Search for the cell housing the specified text and yield its [X, Y] center coordinate. 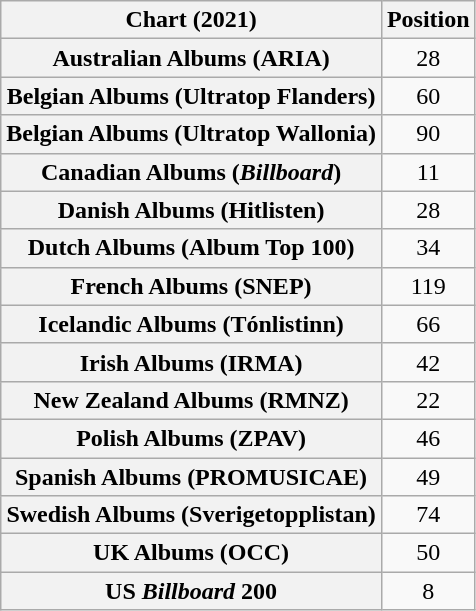
11 [428, 172]
22 [428, 400]
Irish Albums (IRMA) [192, 362]
60 [428, 96]
New Zealand Albums (RMNZ) [192, 400]
Belgian Albums (Ultratop Flanders) [192, 96]
Danish Albums (Hitlisten) [192, 210]
Belgian Albums (Ultratop Wallonia) [192, 134]
French Albums (SNEP) [192, 286]
90 [428, 134]
119 [428, 286]
Icelandic Albums (Tónlistinn) [192, 324]
Chart (2021) [192, 20]
UK Albums (OCC) [192, 553]
66 [428, 324]
49 [428, 477]
34 [428, 248]
42 [428, 362]
Dutch Albums (Album Top 100) [192, 248]
74 [428, 515]
46 [428, 438]
Swedish Albums (Sverigetopplistan) [192, 515]
Polish Albums (ZPAV) [192, 438]
Canadian Albums (Billboard) [192, 172]
Australian Albums (ARIA) [192, 58]
Spanish Albums (PROMUSICAE) [192, 477]
50 [428, 553]
8 [428, 591]
Position [428, 20]
US Billboard 200 [192, 591]
